Extract the (X, Y) coordinate from the center of the cell holding the provided text.  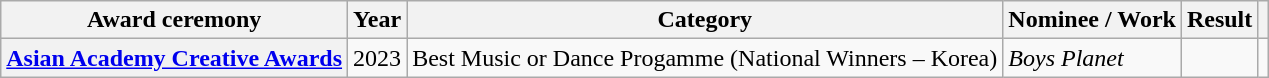
Boys Planet (1092, 58)
Nominee / Work (1092, 20)
2023 (378, 58)
Asian Academy Creative Awards (174, 58)
Best Music or Dance Progamme (National Winners – Korea) (705, 58)
Result (1219, 20)
Award ceremony (174, 20)
Category (705, 20)
Year (378, 20)
